Output the (X, Y) coordinate of the center of the cell containing the given text.  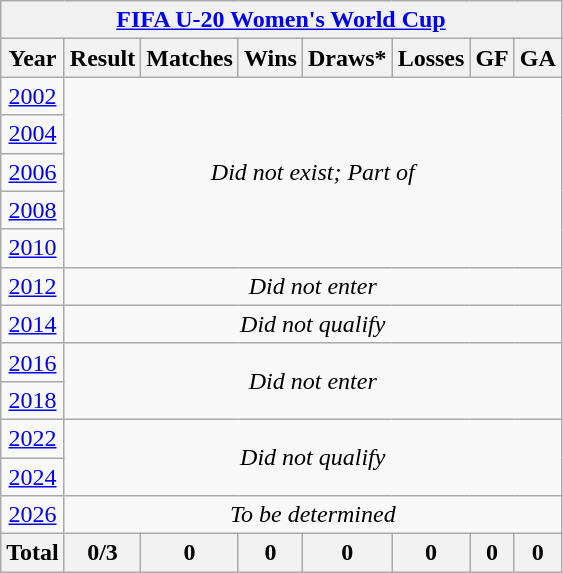
2004 (33, 134)
Losses (431, 58)
2006 (33, 172)
2022 (33, 438)
Result (102, 58)
FIFA U-20 Women's World Cup (282, 20)
2018 (33, 400)
2002 (33, 96)
2008 (33, 210)
2026 (33, 515)
2016 (33, 362)
2024 (33, 477)
GF (492, 58)
2010 (33, 248)
GA (538, 58)
Wins (270, 58)
Year (33, 58)
Matches (190, 58)
Total (33, 553)
0/3 (102, 553)
Draws* (347, 58)
Did not exist; Part of (312, 172)
To be determined (312, 515)
2012 (33, 286)
2014 (33, 324)
